Output the (X, Y) coordinate of the center of the cell containing the given text.  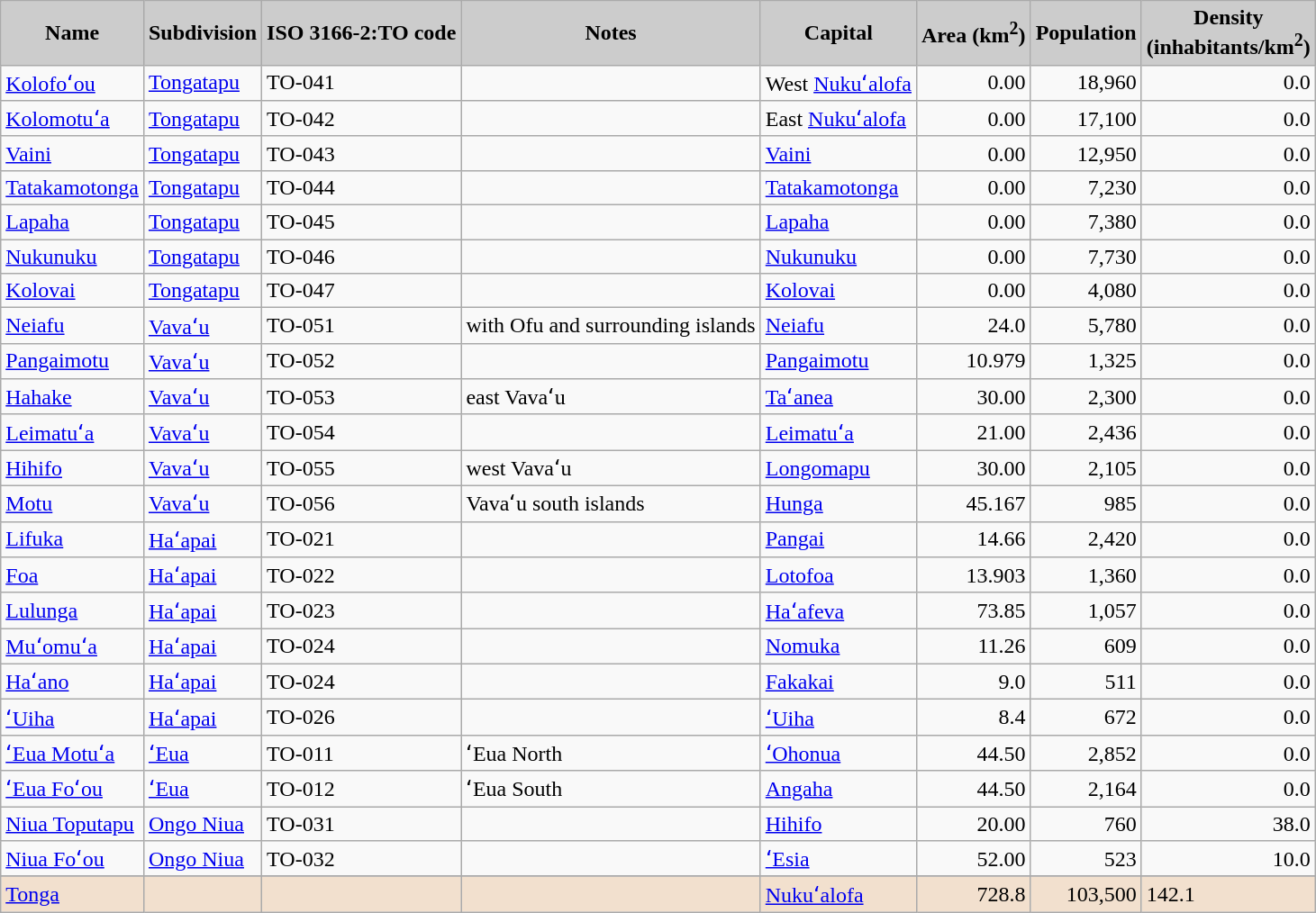
2,852 (1086, 753)
ʻEua Foʻou (72, 789)
TO-047 (362, 291)
2,164 (1086, 789)
TO-046 (362, 257)
7,380 (1086, 222)
Motu (72, 504)
TO-043 (362, 153)
Haʻafeva (838, 610)
TO-031 (362, 824)
west Vavaʻu (611, 468)
Angaha (838, 789)
Density(inhabitants/km2) (1229, 33)
TO-045 (362, 222)
Taʻanea (838, 397)
1,057 (1086, 610)
73.85 (973, 610)
Longomapu (838, 468)
TO-023 (362, 610)
1,360 (1086, 575)
Kolomotuʻa (72, 119)
1,325 (1086, 361)
TO-053 (362, 397)
Area (km2) (973, 33)
11.26 (973, 646)
Lifuka (72, 539)
TO-044 (362, 187)
4,080 (1086, 291)
Nukuʻalofa (838, 894)
10.0 (1229, 859)
Hunga (838, 504)
east Vavaʻu (611, 397)
Niua Foʻou (72, 859)
Tonga (72, 894)
TO-011 (362, 753)
Niua Toputapu (72, 824)
TO-021 (362, 539)
13.903 (973, 575)
18,960 (1086, 83)
Nomuka (838, 646)
5,780 (1086, 326)
TO-032 (362, 859)
Hahake (72, 397)
TO-051 (362, 326)
7,230 (1086, 187)
West Nukuʻalofa (838, 83)
ʻEsia (838, 859)
523 (1086, 859)
Name (72, 33)
ʻEua North (611, 753)
TO-041 (362, 83)
609 (1086, 646)
TO-012 (362, 789)
10.979 (973, 361)
Fakakai (838, 682)
TO-022 (362, 575)
8.4 (973, 718)
Notes (611, 33)
Muʻomuʻa (72, 646)
Foa (72, 575)
TO-042 (362, 119)
728.8 (973, 894)
142.1 (1229, 894)
ʻOhonua (838, 753)
Vavaʻu south islands (611, 504)
103,500 (1086, 894)
52.00 (973, 859)
Lotofoa (838, 575)
9.0 (973, 682)
7,730 (1086, 257)
38.0 (1229, 824)
2,300 (1086, 397)
Capital (838, 33)
45.167 (973, 504)
East Nukuʻalofa (838, 119)
Pangai (838, 539)
ISO 3166-2:TO code (362, 33)
TO-054 (362, 432)
Haʻano (72, 682)
TO-052 (362, 361)
with Ofu and surrounding islands (611, 326)
20.00 (973, 824)
985 (1086, 504)
17,100 (1086, 119)
ʻEua Motuʻa (72, 753)
2,420 (1086, 539)
Lulunga (72, 610)
14.66 (973, 539)
672 (1086, 718)
12,950 (1086, 153)
ʻEua South (611, 789)
TO-026 (362, 718)
Population (1086, 33)
511 (1086, 682)
21.00 (973, 432)
2,436 (1086, 432)
24.0 (973, 326)
Subdivision (202, 33)
TO-055 (362, 468)
2,105 (1086, 468)
TO-056 (362, 504)
760 (1086, 824)
Kolofoʻou (72, 83)
